Output the [X, Y] coordinate of the center of the cell containing the given text.  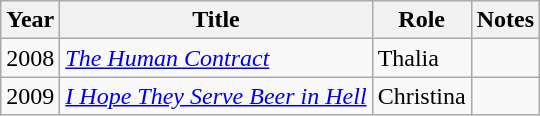
Title [216, 20]
Thalia [422, 58]
The Human Contract [216, 58]
2009 [30, 96]
I Hope They Serve Beer in Hell [216, 96]
Notes [505, 20]
Year [30, 20]
Christina [422, 96]
2008 [30, 58]
Role [422, 20]
